Pinpoint the cell where the given text exists, returning its (x, y) midpoint coordinate. 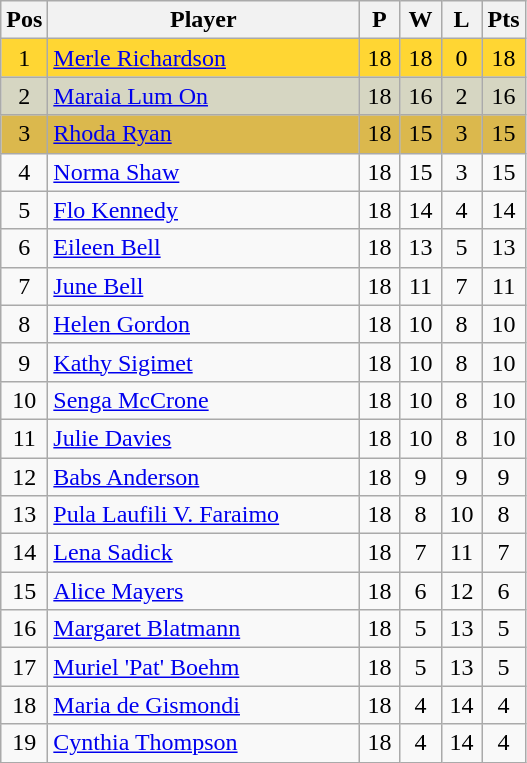
L (462, 20)
17 (24, 667)
June Bell (204, 286)
Lena Sadick (204, 553)
Margaret Blatmann (204, 629)
Pos (24, 20)
Norma Shaw (204, 172)
Maraia Lum On (204, 96)
Maria de Gismondi (204, 705)
Muriel 'Pat' Boehm (204, 667)
Helen Gordon (204, 324)
Alice Mayers (204, 591)
Pts (504, 20)
0 (462, 58)
Merle Richardson (204, 58)
Julie Davies (204, 438)
P (380, 20)
W (420, 20)
Eileen Bell (204, 248)
Pula Laufili V. Faraimo (204, 515)
Cynthia Thompson (204, 743)
Player (204, 20)
Senga McCrone (204, 400)
Kathy Sigimet (204, 362)
Rhoda Ryan (204, 134)
19 (24, 743)
1 (24, 58)
Babs Anderson (204, 477)
Flo Kennedy (204, 210)
